Identify which cell holds the provided text, then report its (x, y) central coordinate. 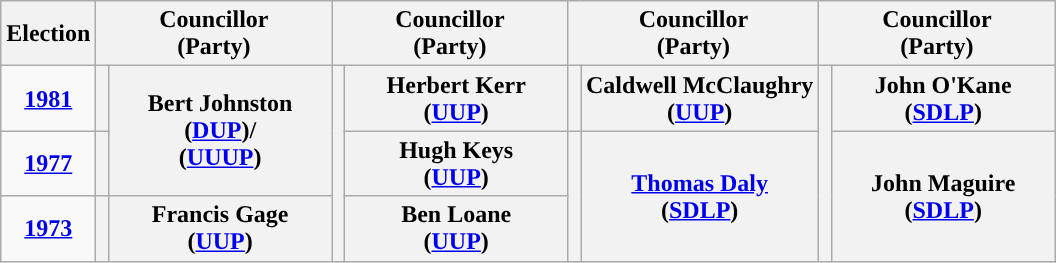
Election (48, 34)
1973 (48, 228)
John O'Kane (SDLP) (943, 98)
1977 (48, 164)
Ben Loane (UUP) (456, 228)
Bert Johnston (DUP)/ (UUUP) (220, 131)
Francis Gage (UUP) (220, 228)
John Maguire (SDLP) (943, 196)
1981 (48, 98)
Herbert Kerr (UUP) (456, 98)
Thomas Daly (SDLP) (699, 196)
Hugh Keys (UUP) (456, 164)
Caldwell McClaughry (UUP) (699, 98)
